Extract the (X, Y) coordinate from the center of the cell holding the provided text.  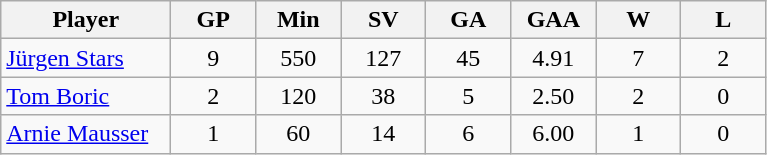
GP (214, 20)
45 (468, 58)
9 (214, 58)
Min (298, 20)
GA (468, 20)
Tom Boric (86, 96)
127 (384, 58)
Arnie Mausser (86, 134)
SV (384, 20)
W (638, 20)
6 (468, 134)
6.00 (554, 134)
L (724, 20)
38 (384, 96)
14 (384, 134)
GAA (554, 20)
120 (298, 96)
Player (86, 20)
2.50 (554, 96)
60 (298, 134)
4.91 (554, 58)
7 (638, 58)
550 (298, 58)
Jürgen Stars (86, 58)
5 (468, 96)
